For the text-containing cell, return its midpoint in (x, y) coordinate format. 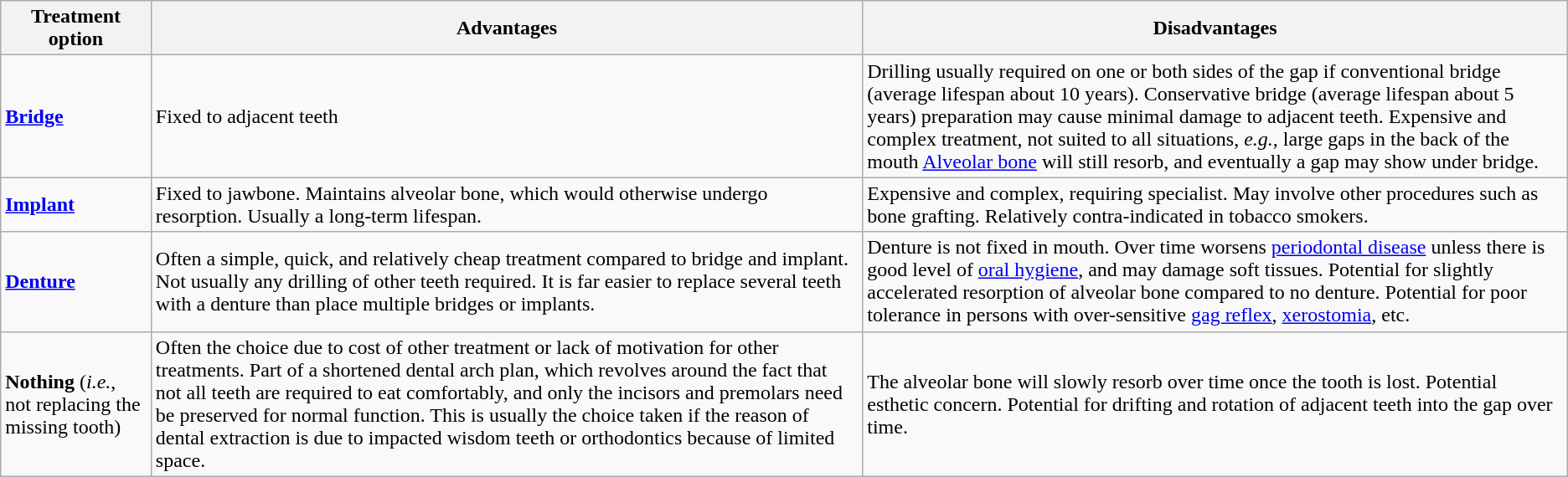
Disadvantages (1215, 28)
Denture (76, 281)
Fixed to adjacent teeth (506, 116)
Expensive and complex, requiring specialist. May involve other procedures such as bone grafting. Relatively contra-indicated in tobacco smokers. (1215, 204)
Bridge (76, 116)
Nothing (i.e., not replacing the missing tooth) (76, 403)
Fixed to jawbone. Maintains alveolar bone, which would otherwise undergo resorption. Usually a long-term lifespan. (506, 204)
Treatment option (76, 28)
Implant (76, 204)
Advantages (506, 28)
